Output the (X, Y) coordinate of the center of the cell containing the given text.  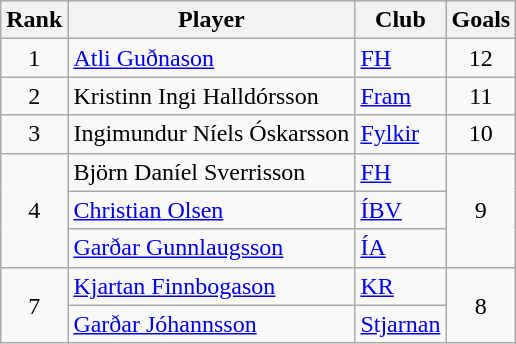
12 (481, 58)
ÍBV (400, 210)
1 (34, 58)
Club (400, 20)
Fylkir (400, 134)
Kristinn Ingi Halldórsson (212, 96)
3 (34, 134)
4 (34, 210)
11 (481, 96)
Björn Daníel Sverrisson (212, 172)
ÍA (400, 248)
Atli Guðnason (212, 58)
Garðar Gunnlaugsson (212, 248)
Player (212, 20)
Garðar Jóhannsson (212, 324)
Stjarnan (400, 324)
Goals (481, 20)
9 (481, 210)
Fram (400, 96)
7 (34, 305)
Kjartan Finnbogason (212, 286)
Ingimundur Níels Óskarsson (212, 134)
Christian Olsen (212, 210)
10 (481, 134)
Rank (34, 20)
KR (400, 286)
2 (34, 96)
8 (481, 305)
